Detect which cell encompasses the target text, then output its (x, y) center coordinate. 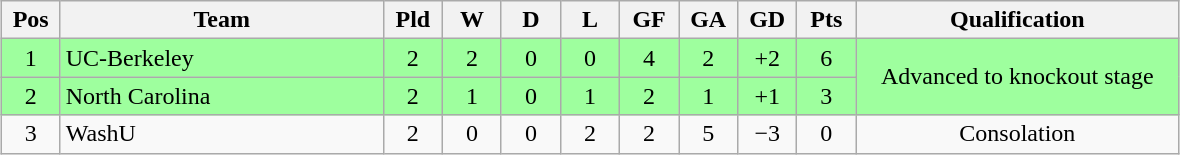
5 (708, 134)
6 (826, 58)
Advanced to knockout stage (1018, 77)
4 (650, 58)
GF (650, 20)
L (590, 20)
−3 (768, 134)
+2 (768, 58)
D (530, 20)
W (472, 20)
North Carolina (222, 96)
WashU (222, 134)
UC-Berkeley (222, 58)
Pos (30, 20)
Pld (412, 20)
+1 (768, 96)
Consolation (1018, 134)
Pts (826, 20)
Qualification (1018, 20)
GD (768, 20)
GA (708, 20)
Team (222, 20)
